Pinpoint the cell where the given text exists, returning its [x, y] midpoint coordinate. 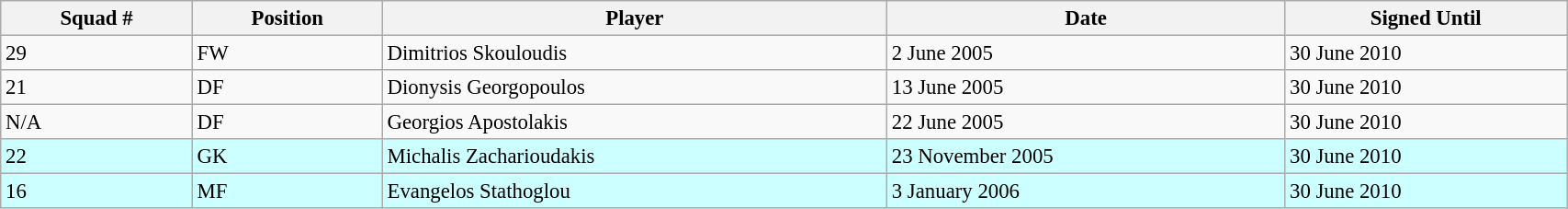
Michalis Zacharioudakis [634, 157]
Georgios Apostolakis [634, 122]
23 November 2005 [1086, 157]
Dionysis Georgopoulos [634, 87]
Signed Until [1426, 18]
FW [287, 53]
N/A [97, 122]
Squad # [97, 18]
Evangelos Stathoglou [634, 192]
2 June 2005 [1086, 53]
21 [97, 87]
MF [287, 192]
16 [97, 192]
GK [287, 157]
29 [97, 53]
Date [1086, 18]
Dimitrios Skouloudis [634, 53]
22 [97, 157]
22 June 2005 [1086, 122]
13 June 2005 [1086, 87]
3 January 2006 [1086, 192]
Player [634, 18]
Position [287, 18]
